For the text-containing cell, return its midpoint in (X, Y) coordinate format. 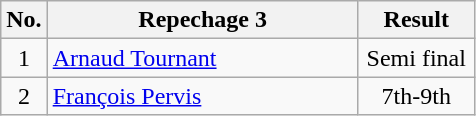
Arnaud Tournant (202, 58)
1 (24, 58)
François Pervis (202, 96)
No. (24, 20)
7th-9th (416, 96)
2 (24, 96)
Repechage 3 (202, 20)
Semi final (416, 58)
Result (416, 20)
